Search for the cell housing the specified text and yield its [x, y] center coordinate. 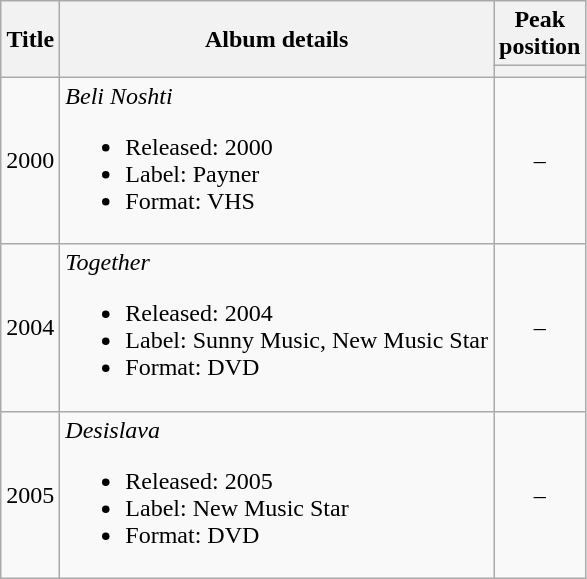
2005 [30, 494]
2000 [30, 160]
Album details [277, 39]
Beli NoshtiReleased: 2000Label: PaynerFormat: VHS [277, 160]
TogetherReleased: 2004Label: Sunny Music, New Music StarFormat: DVD [277, 328]
Peak position [540, 34]
2004 [30, 328]
Title [30, 39]
DesislavaReleased: 2005Label: New Music StarFormat: DVD [277, 494]
